Pinpoint the cell where the given text exists, returning its [X, Y] midpoint coordinate. 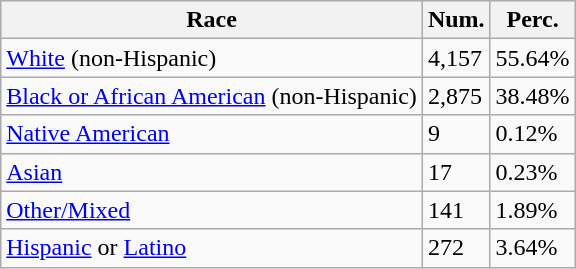
Perc. [532, 20]
2,875 [456, 96]
17 [456, 172]
Hispanic or Latino [212, 248]
Asian [212, 172]
Race [212, 20]
272 [456, 248]
3.64% [532, 248]
4,157 [456, 58]
0.23% [532, 172]
White (non-Hispanic) [212, 58]
9 [456, 134]
Other/Mixed [212, 210]
141 [456, 210]
Native American [212, 134]
Num. [456, 20]
0.12% [532, 134]
1.89% [532, 210]
Black or African American (non-Hispanic) [212, 96]
38.48% [532, 96]
55.64% [532, 58]
